Extract the (X, Y) coordinate from the center of the cell holding the provided text.  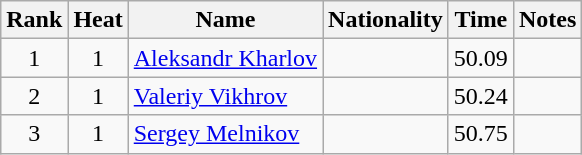
3 (34, 134)
Sergey Melnikov (225, 134)
50.75 (480, 134)
Aleksandr Kharlov (225, 58)
2 (34, 96)
Nationality (386, 20)
Name (225, 20)
Notes (547, 20)
50.24 (480, 96)
Heat (98, 20)
50.09 (480, 58)
Time (480, 20)
Valeriy Vikhrov (225, 96)
Rank (34, 20)
